Extract the (X, Y) coordinate from the center of the cell holding the provided text.  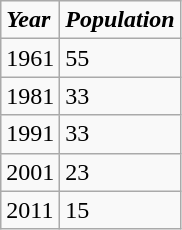
23 (120, 172)
1981 (30, 96)
2011 (30, 210)
2001 (30, 172)
1961 (30, 58)
15 (120, 210)
1991 (30, 134)
Year (30, 20)
55 (120, 58)
Population (120, 20)
